Extract the [x, y] coordinate from the center of the cell holding the provided text.  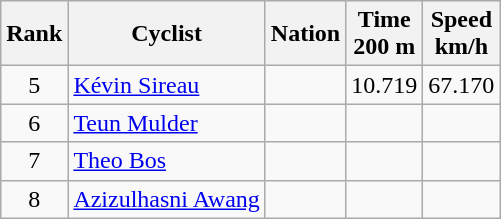
Time200 m [384, 34]
7 [34, 161]
Teun Mulder [166, 123]
Cyclist [166, 34]
Rank [34, 34]
10.719 [384, 85]
Kévin Sireau [166, 85]
8 [34, 199]
67.170 [462, 85]
Nation [305, 34]
Speedkm/h [462, 34]
Azizulhasni Awang [166, 199]
Theo Bos [166, 161]
5 [34, 85]
6 [34, 123]
